Return the [x, y] coordinate for the center point of the cell that contains the specified text.  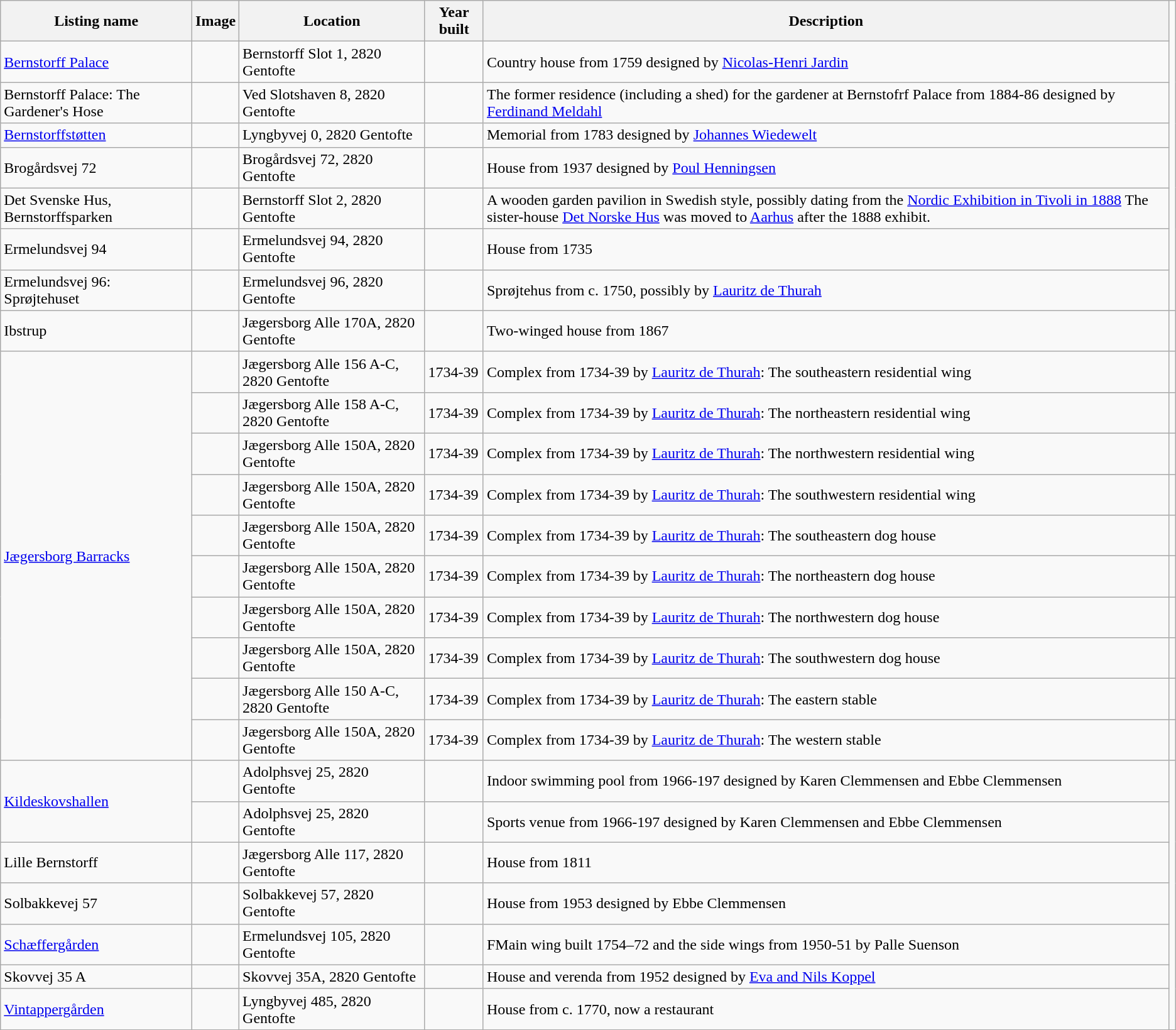
Jægersborg Alle 156 A-C, 2820 Gentofte [332, 372]
Solbakkevej 57 [97, 904]
Complex from 1734-39 by Lauritz de Thurah: The western stable [825, 740]
Ved Slotshaven 8, 2820 Gentofte [332, 103]
House from 1937 designed by Poul Henningsen [825, 167]
House from 1735 [825, 249]
Solbakkevej 57, 2820 Gentofte [332, 904]
Jægersborg Barracks [97, 556]
House and verenda from 1952 designed by Eva and Nils Koppel [825, 977]
The former residence (including a shed) for the gardener at Bernstofrf Palace from 1884-86 designed by Ferdinand Meldahl [825, 103]
Listing name [97, 21]
Lyngbyvej 485, 2820 Gentofte [332, 1009]
Ermelundsvej 105, 2820 Gentofte [332, 944]
Ermelundsvej 94 [97, 249]
Description [825, 21]
Bernstorff Slot 1, 2820 Gentofte [332, 62]
Complex from 1734-39 by Lauritz de Thurah: The southwestern residential wing [825, 494]
Bernstorff Palace: The Gardener's Hose [97, 103]
Lyngbyvej 0, 2820 Gentofte [332, 135]
House from c. 1770, now a restaurant [825, 1009]
Ermelundsvej 96: Sprøjtehuset [97, 290]
Two-winged house from 1867 [825, 331]
House from 1811 [825, 862]
Kildeskovshallen [97, 801]
Ermelundsvej 96, 2820 Gentofte [332, 290]
Sprøjtehus from c. 1750, possibly by Lauritz de Thurah [825, 290]
Complex from 1734-39 by Lauritz de Thurah: The northwestern residential wing [825, 454]
Brogårdsvej 72 [97, 167]
Schæffergården [97, 944]
Memorial from 1783 designed by Johannes Wiedewelt [825, 135]
Complex from 1734-39 by Lauritz de Thurah: The southeastern dog house [825, 535]
Complex from 1734-39 by Lauritz de Thurah: The northeastern residential wing [825, 412]
Jægersborg Alle 158 A-C, 2820 Gentofte [332, 412]
Complex from 1734-39 by Lauritz de Thurah: The southeastern residential wing [825, 372]
Bernstorff Slot 2, 2820 Gentofte [332, 209]
Lille Bernstorff [97, 862]
Location [332, 21]
Indoor swimming pool from 1966-197 designed by Karen Clemmensen and Ebbe Clemmensen [825, 781]
Skovvej 35A, 2820 Gentofte [332, 977]
Ermelundsvej 94, 2820 Gentofte [332, 249]
Bernstorff Palace [97, 62]
Jægersborg Alle 170A, 2820 Gentofte [332, 331]
Image [216, 21]
Complex from 1734-39 by Lauritz de Thurah: The northwestern dog house [825, 617]
Complex from 1734-39 by Lauritz de Thurah: The southwestern dog house [825, 659]
Skovvej 35 A [97, 977]
Year built [454, 21]
House from 1953 designed by Ebbe Clemmensen [825, 904]
Bernstorffstøtten [97, 135]
Complex from 1734-39 by Lauritz de Thurah: The eastern stable [825, 699]
Jægersborg Alle 117, 2820 Gentofte [332, 862]
Ibstrup [97, 331]
Country house from 1759 designed by Nicolas-Henri Jardin [825, 62]
Vintappergården [97, 1009]
Jægersborg Alle 150 A-C, 2820 Gentofte [332, 699]
FMain wing built 1754–72 and the side wings from 1950-51 by Palle Suenson [825, 944]
Det Svenske Hus, Bernstorffsparken [97, 209]
Complex from 1734-39 by Lauritz de Thurah: The northeastern dog house [825, 577]
Brogårdsvej 72, 2820 Gentofte [332, 167]
Sports venue from 1966-197 designed by Karen Clemmensen and Ebbe Clemmensen [825, 822]
